For the text-containing cell, return its midpoint in (x, y) coordinate format. 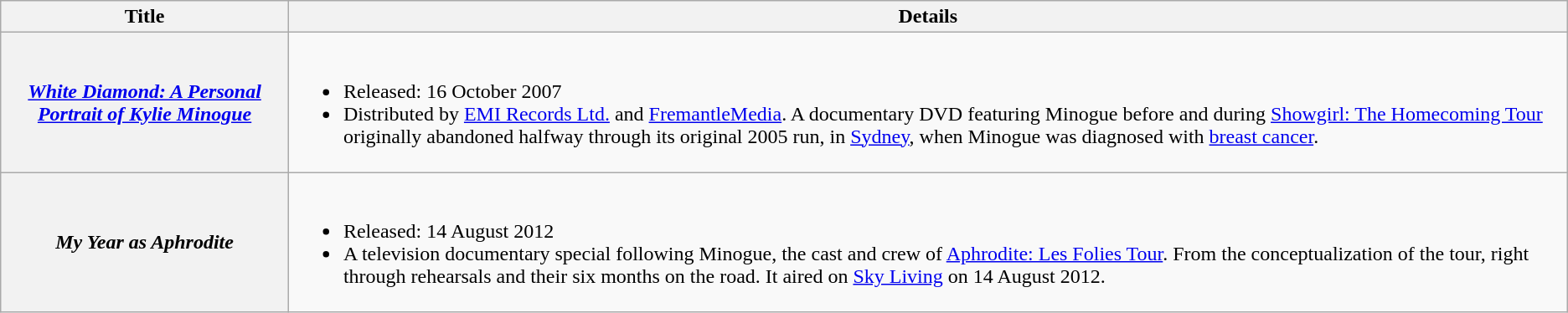
Details (928, 17)
My Year as Aphrodite (145, 243)
White Diamond: A Personal Portrait of Kylie Minogue (145, 102)
Title (145, 17)
